Provide the [X, Y] coordinate of the cell's center where the given text is located.  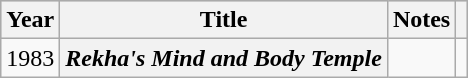
Rekha's Mind and Body Temple [224, 58]
1983 [30, 58]
Title [224, 20]
Year [30, 20]
Notes [421, 20]
